Search for the cell housing the specified text and yield its [x, y] center coordinate. 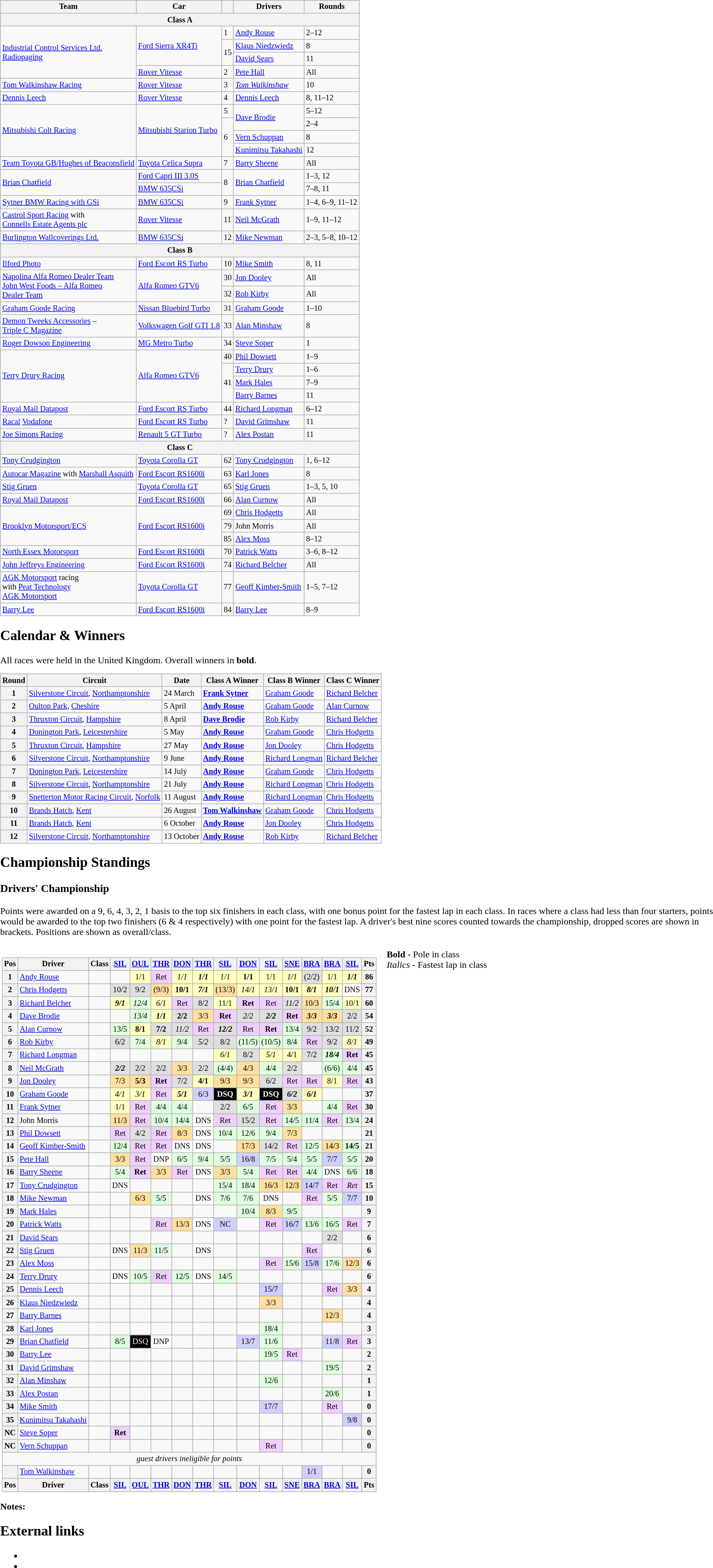
70 [228, 552]
14 [10, 1146]
7–9 [332, 383]
26 August [182, 811]
21 July [182, 784]
13 October [182, 837]
17/6 [332, 1263]
16/7 [292, 1224]
7/5 [271, 1159]
14/7 [312, 1185]
(10/5) [271, 1042]
Team [68, 7]
11 August [182, 798]
13/5 [120, 1029]
28 [10, 1329]
8–9 [332, 609]
Ilford Photo [68, 264]
Graham Goode Racing [68, 308]
Terry Drury Racing [68, 376]
2–3, 5–8, 10–12 [332, 238]
11/4 [312, 1120]
54 [369, 1016]
1–3, 12 [332, 176]
Snetterton Motor Racing Circuit, Norfolk [94, 798]
9 June [182, 758]
1–10 [332, 308]
MG Metro Turbo [179, 344]
11/5 [161, 1251]
Car [179, 7]
4/3 [249, 1068]
13/3 [182, 1224]
(4/4) [225, 1068]
49 [369, 1042]
63 [228, 474]
14 July [182, 772]
Autocar Magazine with Marshall Asquith [68, 474]
Volkswagen Golf GTI 1.8 [179, 326]
Demon Tweeks Accessories – Triple C Magazine [68, 326]
8 April [182, 719]
5/3 [140, 1081]
16/3 [271, 1185]
1–9, 11–12 [332, 220]
13/2 [332, 1029]
15/6 [292, 1263]
Mitsubishi Starion Turbo [179, 131]
1–9 [332, 356]
Roger Dowson Engineering [68, 344]
15/2 [249, 1120]
13/7 [249, 1342]
19 [10, 1212]
27 May [182, 745]
Oulton Park, Cheshire [94, 706]
1–4, 6–9, 11–12 [332, 202]
43 [369, 1081]
Brooklyn Motorsport/ECS [68, 526]
7/1 [203, 990]
52 [369, 1029]
9/5 [292, 1212]
10/5 [140, 1277]
24 March [182, 693]
14/1 [249, 990]
2–12 [332, 33]
84 [228, 609]
Class B [180, 250]
60 [369, 1003]
5 May [182, 733]
25 [10, 1290]
(13/3) [225, 990]
20/6 [332, 1394]
74 [228, 565]
Racal Vodafone [68, 422]
7/4 [140, 1042]
22 [10, 1251]
7–8, 11 [332, 189]
3–6, 8–12 [332, 552]
23 [10, 1263]
14/2 [271, 1146]
8–12 [332, 539]
11/8 [332, 1342]
17 [10, 1185]
13/1 [271, 990]
1–3, 5, 10 [332, 487]
16/5 [332, 1224]
79 [228, 526]
29 [10, 1342]
Date [182, 680]
44 [228, 409]
37 [369, 1094]
8, 11–12 [332, 98]
Sytner BMW Racing with GSi [68, 202]
17/7 [271, 1407]
Napolina Alfa Romeo Dealer TeamJohn West Foods – Alfa RomeoDealer Team [68, 286]
Joe Simons Racing [68, 435]
AGK Motorsport racingwith Peat TechnologyAGK Motorsport [68, 587]
16/8 [249, 1159]
1–6 [332, 370]
5–12 [332, 111]
15/8 [312, 1263]
8/4 [292, 1042]
13/6 [312, 1224]
(11/5) [249, 1042]
Class C Winner [353, 680]
17/3 [249, 1146]
Drivers [269, 7]
Renault 5 GT Turbo [179, 435]
1, 6–12 [332, 461]
41 [228, 382]
14/4 [182, 1120]
8/5 [120, 1342]
(2/2) [312, 977]
12/2 [225, 1029]
Team Toyota GB/Hughes of Beaconsfield [68, 163]
6/6 [352, 1173]
11/6 [271, 1342]
65 [228, 487]
Bold - Pole in class Italics - Fastest lap in class [437, 1219]
62 [228, 461]
8, 11 [332, 264]
11/1 [225, 1003]
Rounds [332, 7]
9/1 [120, 1003]
35 [10, 1420]
Castrol Sport Racing withConnells Estate Agents plc [68, 220]
86 [369, 977]
14/3 [332, 1146]
Burlington Wallcoverings Ltd. [68, 238]
(9/3) [161, 990]
5 April [182, 706]
40 [228, 356]
Class A [180, 20]
10/3 [312, 1003]
2–4 [332, 124]
Ford Sierra XR4Ti [179, 46]
Circuit [94, 680]
4/2 [140, 1133]
(6/6) [332, 1068]
9/8 [352, 1420]
Mitsubishi Colt Racing [68, 131]
15/7 [271, 1290]
guest drivers ineligible for points [189, 1459]
Nissan Bluebird Turbo [179, 308]
Industrial Control Services Ltd.Radiopaging [68, 53]
6–12 [332, 409]
27 [10, 1316]
5/2 [203, 1042]
16 [10, 1173]
Toyota Celica Supra [179, 163]
Class B Winner [294, 680]
85 [228, 539]
26 [10, 1303]
Tom Walkinshaw Racing [68, 85]
North Essex Motorsport [68, 552]
Class C [180, 448]
Ford Capri III 3.0S [179, 176]
Class A Winner [232, 680]
6 October [182, 823]
John Jeffreys Engineering [68, 565]
66 [228, 500]
10/2 [120, 990]
Round [14, 680]
13 [10, 1133]
1–5, 7–12 [332, 587]
69 [228, 513]
